Return the [x, y] coordinate for the center point of the cell that contains the specified text.  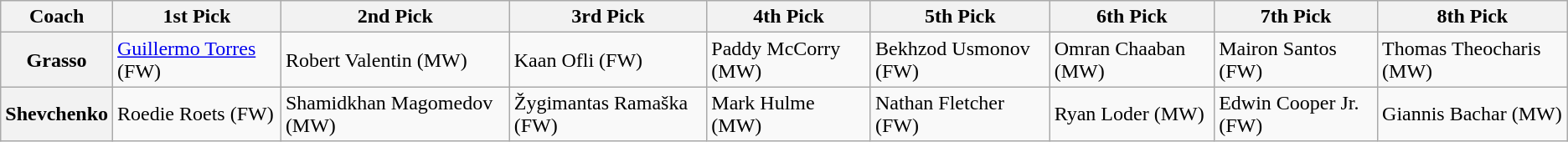
Paddy McCorry (MW) [789, 60]
Guillermo Torres (FW) [198, 60]
Thomas Theocharis (MW) [1473, 60]
Roedie Roets (FW) [198, 114]
Omran Chaaban (MW) [1132, 60]
Robert Valentin (MW) [395, 60]
8th Pick [1473, 17]
Žygimantas Ramaška (FW) [608, 114]
Ryan Loder (MW) [1132, 114]
3rd Pick [608, 17]
5th Pick [960, 17]
Nathan Fletcher (FW) [960, 114]
6th Pick [1132, 17]
1st Pick [198, 17]
Shamidkhan Magomedov (MW) [395, 114]
Grasso [57, 60]
Edwin Cooper Jr. (FW) [1297, 114]
Kaan Ofli (FW) [608, 60]
Coach [57, 17]
Bekhzod Usmonov (FW) [960, 60]
2nd Pick [395, 17]
Giannis Bachar (MW) [1473, 114]
Mark Hulme (MW) [789, 114]
4th Pick [789, 17]
Shevchenko [57, 114]
Mairon Santos (FW) [1297, 60]
7th Pick [1297, 17]
